Capture the cell that displays the provided text and extract its [X, Y] central coordinate. 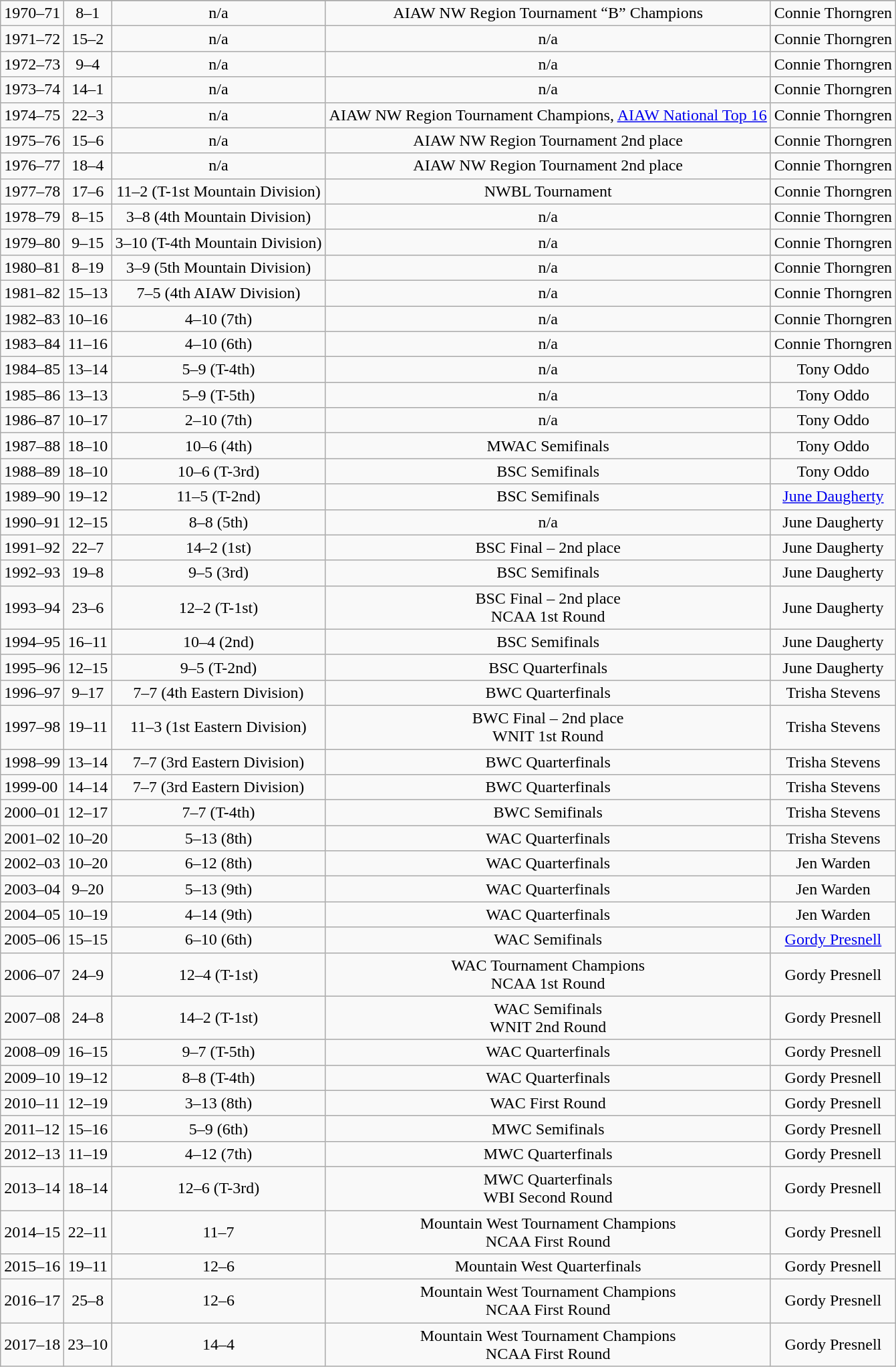
14–2 (T-1st) [218, 1017]
13–13 [88, 395]
NWBL Tournament [548, 191]
2012–13 [32, 1154]
1996–97 [32, 693]
2003–04 [32, 889]
3–13 (8th) [218, 1103]
2004–05 [32, 914]
15–6 [88, 140]
15–15 [88, 940]
AIAW NW Region Tournament Champions, AIAW National Top 16 [548, 115]
BWC Semifinals [548, 813]
1987–88 [32, 446]
1985–86 [32, 395]
17–6 [88, 191]
3–8 (4th Mountain Division) [218, 217]
9–5 (3rd) [218, 573]
1993–94 [32, 607]
3–9 (5th Mountain Division) [218, 267]
1977–78 [32, 191]
16–15 [88, 1052]
2017–18 [32, 1345]
2013–14 [32, 1189]
WAC Semifinals [548, 940]
15–2 [88, 39]
1980–81 [32, 267]
1970–71 [32, 13]
2009–10 [32, 1078]
25–8 [88, 1301]
2005–06 [32, 940]
9–20 [88, 889]
9–4 [88, 64]
8–1 [88, 13]
23–10 [88, 1345]
1981–82 [32, 293]
11–3 (1st Eastern Division) [218, 727]
MWC Semifinals [548, 1128]
11–2 (T-1st Mountain Division) [218, 191]
14–14 [88, 787]
1974–75 [32, 115]
18–4 [88, 166]
AIAW NW Region Tournament “B” Champions [548, 13]
1979–80 [32, 242]
1991–92 [32, 547]
18–14 [88, 1189]
24–9 [88, 975]
15–16 [88, 1128]
14–2 (1st) [218, 547]
12–2 (T-1st) [218, 607]
1997–98 [32, 727]
22–7 [88, 547]
2007–08 [32, 1017]
10–6 (T-3rd) [218, 471]
2008–09 [32, 1052]
10–19 [88, 914]
1998–99 [32, 761]
7–7 (4th Eastern Division) [218, 693]
11–5 (T-2nd) [218, 497]
10–4 (2nd) [218, 642]
1995–96 [32, 667]
6–10 (6th) [218, 940]
2010–11 [32, 1103]
10–17 [88, 420]
2016–17 [32, 1301]
5–13 (9th) [218, 889]
11–7 [218, 1231]
7–7 (T-4th) [218, 813]
BWC Final – 2nd placeWNIT 1st Round [548, 727]
MWC QuarterfinalsWBI Second Round [548, 1189]
WAC Tournament ChampionsNCAA 1st Round [548, 975]
1982–83 [32, 319]
1983–84 [32, 344]
BSC Final – 2nd place [548, 547]
2011–12 [32, 1128]
12–4 (T-1st) [218, 975]
9–17 [88, 693]
1973–74 [32, 90]
3–10 (T-4th Mountain Division) [218, 242]
14–1 [88, 90]
1990–91 [32, 522]
14–4 [218, 1345]
1971–72 [32, 39]
22–3 [88, 115]
WAC SemifinalsWNIT 2nd Round [548, 1017]
Mountain West Quarterfinals [548, 1267]
8–8 (5th) [218, 522]
12–17 [88, 813]
1986–87 [32, 420]
BSC Final – 2nd placeNCAA 1st Round [548, 607]
8–8 (T-4th) [218, 1078]
24–8 [88, 1017]
7–5 (4th AIAW Division) [218, 293]
10–6 (4th) [218, 446]
8–15 [88, 217]
1989–90 [32, 497]
4–10 (7th) [218, 319]
11–19 [88, 1154]
1976–77 [32, 166]
2–10 (7th) [218, 420]
5–9 (T-5th) [218, 395]
1988–89 [32, 471]
1994–95 [32, 642]
9–5 (T-2nd) [218, 667]
2015–16 [32, 1267]
6–12 (8th) [218, 864]
5–9 (6th) [218, 1128]
1999-00 [32, 787]
22–11 [88, 1231]
BSC Quarterfinals [548, 667]
2014–15 [32, 1231]
16–11 [88, 642]
4–12 (7th) [218, 1154]
12–19 [88, 1103]
19–8 [88, 573]
1984–85 [32, 370]
11–16 [88, 344]
MWAC Semifinals [548, 446]
12–6 (T-3rd) [218, 1189]
2001–02 [32, 838]
1972–73 [32, 64]
10–16 [88, 319]
5–9 (T-4th) [218, 370]
9–7 (T-5th) [218, 1052]
1992–93 [32, 573]
4–10 (6th) [218, 344]
2000–01 [32, 813]
8–19 [88, 267]
5–13 (8th) [218, 838]
1978–79 [32, 217]
1975–76 [32, 140]
15–13 [88, 293]
23–6 [88, 607]
2002–03 [32, 864]
WAC First Round [548, 1103]
4–14 (9th) [218, 914]
9–15 [88, 242]
2006–07 [32, 975]
MWC Quarterfinals [548, 1154]
